Provide the (X, Y) coordinate of the cell's center where the given text is located.  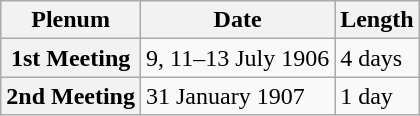
31 January 1907 (237, 96)
Plenum (71, 20)
4 days (377, 58)
1 day (377, 96)
Date (237, 20)
1st Meeting (71, 58)
2nd Meeting (71, 96)
9, 11–13 July 1906 (237, 58)
Length (377, 20)
